From the cell containing the given text, extract its center point as [x, y] coordinate. 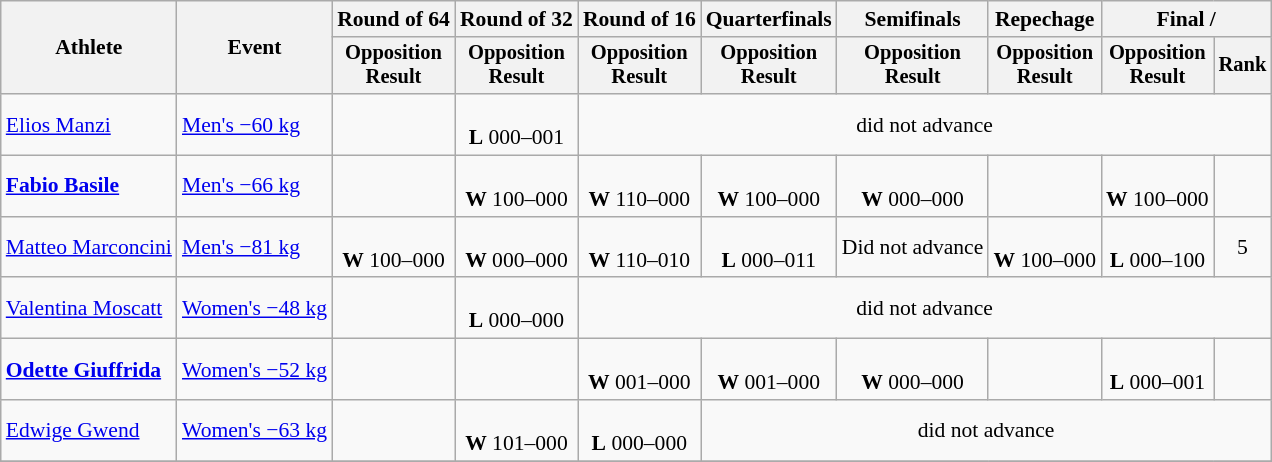
Men's −66 kg [254, 186]
Repechage [1044, 19]
Women's −63 kg [254, 430]
Elios Manzi [89, 124]
Rank [1243, 66]
Men's −81 kg [254, 248]
Round of 64 [394, 19]
Women's −52 kg [254, 370]
Fabio Basile [89, 186]
Semifinals [913, 19]
Round of 32 [516, 19]
Women's −48 kg [254, 308]
Odette Giuffrida [89, 370]
W 110–010 [640, 248]
Round of 16 [640, 19]
Matteo Marconcini [89, 248]
L 000–011 [769, 248]
5 [1243, 248]
Men's −60 kg [254, 124]
Athlete [89, 48]
Event [254, 48]
W 101–000 [516, 430]
Final / [1186, 19]
Quarterfinals [769, 19]
Did not advance [913, 248]
W 110–000 [640, 186]
Valentina Moscatt [89, 308]
Edwige Gwend [89, 430]
L 000–100 [1158, 248]
